Find where the given text appears and provide that cell's center as (X, Y) coordinate. 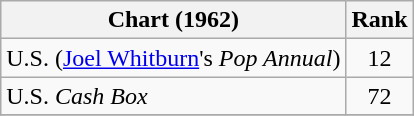
72 (380, 96)
Rank (380, 20)
12 (380, 58)
Chart (1962) (174, 20)
U.S. (Joel Whitburn's Pop Annual) (174, 58)
U.S. Cash Box (174, 96)
